Locate the cell with the specified text and output its (X, Y) center coordinate. 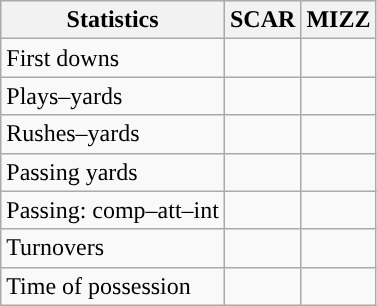
Time of possession (113, 286)
SCAR (262, 20)
Passing: comp–att–int (113, 210)
Turnovers (113, 248)
Plays–yards (113, 96)
First downs (113, 58)
MIZZ (338, 20)
Statistics (113, 20)
Rushes–yards (113, 134)
Passing yards (113, 172)
